Capture the cell that displays the provided text and extract its (X, Y) central coordinate. 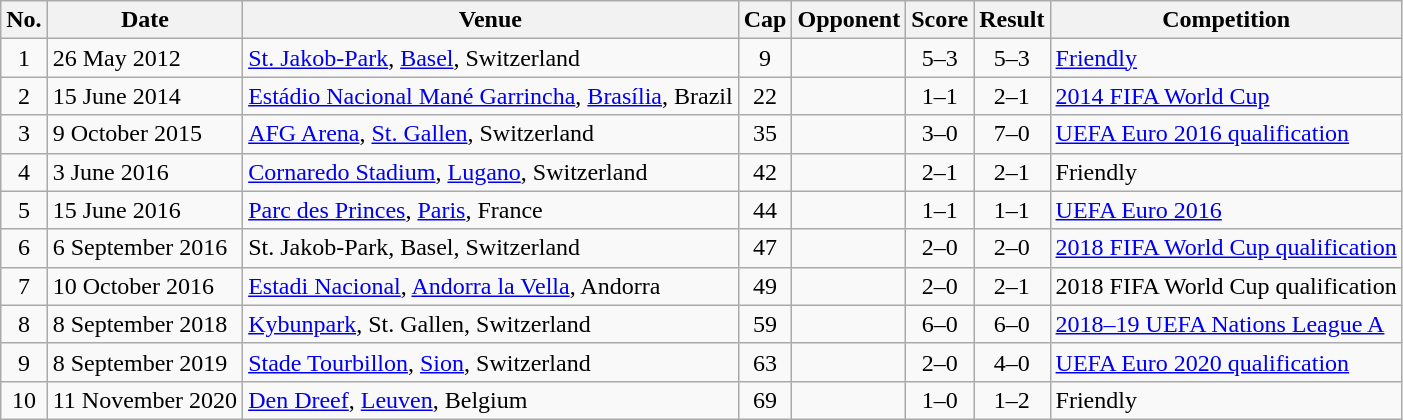
69 (765, 400)
Cap (765, 20)
Estádio Nacional Mané Garrincha, Brasília, Brazil (491, 96)
8 (24, 324)
15 June 2014 (144, 96)
Estadi Nacional, Andorra la Vella, Andorra (491, 286)
5 (24, 210)
4–0 (1012, 362)
49 (765, 286)
3–0 (940, 134)
7–0 (1012, 134)
Score (940, 20)
44 (765, 210)
3 (24, 134)
4 (24, 172)
7 (24, 286)
Cornaredo Stadium, Lugano, Switzerland (491, 172)
Opponent (849, 20)
Kybunpark, St. Gallen, Switzerland (491, 324)
UEFA Euro 2016 (1226, 210)
8 September 2019 (144, 362)
Stade Tourbillon, Sion, Switzerland (491, 362)
22 (765, 96)
2018–19 UEFA Nations League A (1226, 324)
9 October 2015 (144, 134)
2 (24, 96)
10 (24, 400)
10 October 2016 (144, 286)
59 (765, 324)
3 June 2016 (144, 172)
No. (24, 20)
UEFA Euro 2016 qualification (1226, 134)
1–2 (1012, 400)
6 (24, 248)
Venue (491, 20)
63 (765, 362)
Date (144, 20)
Competition (1226, 20)
42 (765, 172)
47 (765, 248)
Parc des Princes, Paris, France (491, 210)
6 September 2016 (144, 248)
15 June 2016 (144, 210)
26 May 2012 (144, 58)
1 (24, 58)
1–0 (940, 400)
11 November 2020 (144, 400)
2014 FIFA World Cup (1226, 96)
35 (765, 134)
Result (1012, 20)
8 September 2018 (144, 324)
AFG Arena, St. Gallen, Switzerland (491, 134)
UEFA Euro 2020 qualification (1226, 362)
Den Dreef, Leuven, Belgium (491, 400)
